Find where the given text appears and provide that cell's center as [X, Y] coordinate. 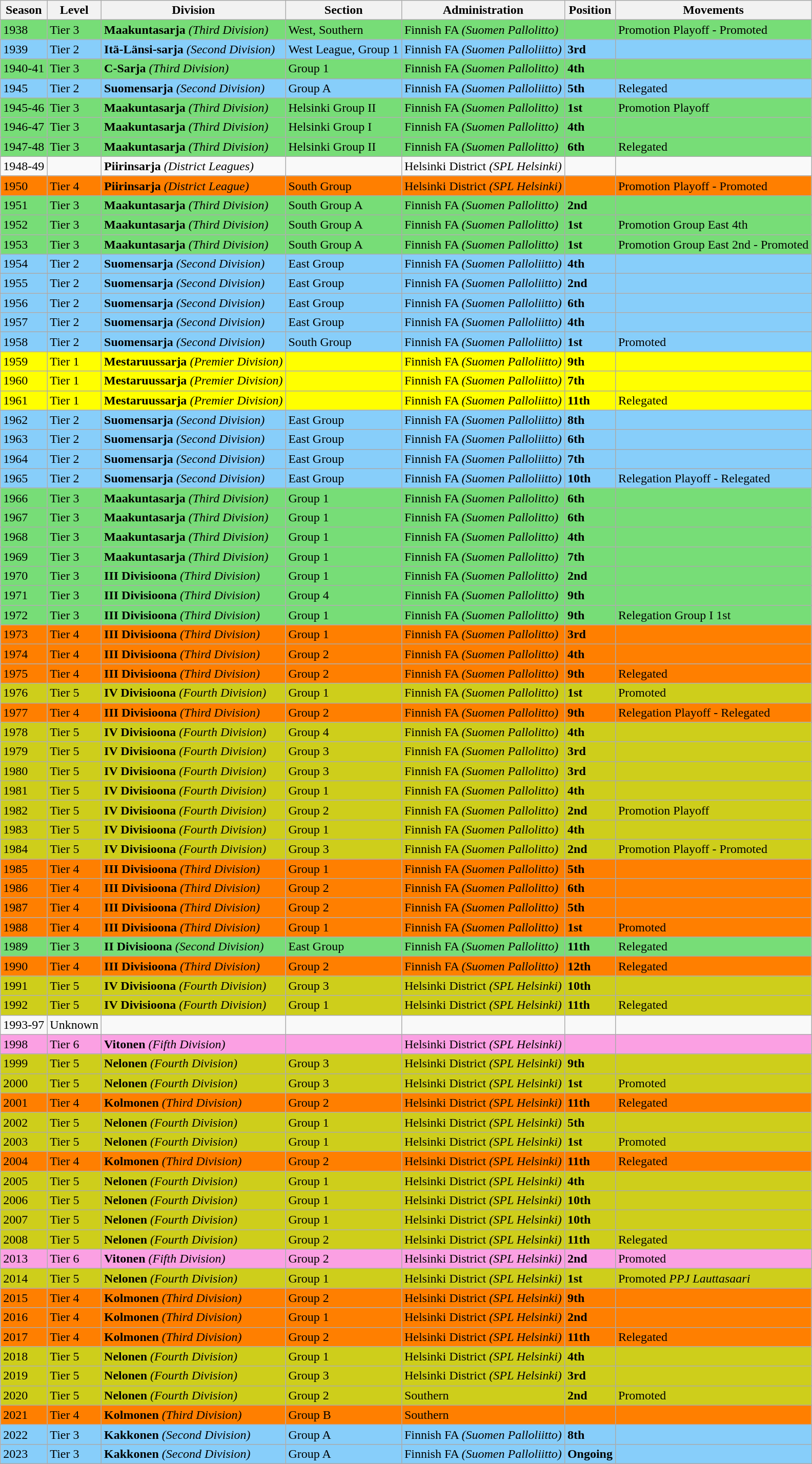
1977 [24, 713]
1972 [24, 615]
1999 [24, 1064]
1962 [24, 420]
2001 [24, 1103]
1945-46 [24, 108]
1976 [24, 693]
1971 [24, 596]
Unknown [74, 1025]
Level [74, 10]
1948-49 [24, 166]
1938 [24, 30]
2013 [24, 1259]
1970 [24, 576]
Ongoing [590, 1454]
1960 [24, 381]
2008 [24, 1239]
12th [590, 966]
1974 [24, 654]
1982 [24, 810]
Group B [343, 1415]
Helsinki Group I [343, 127]
1988 [24, 927]
1955 [24, 283]
Relegation Group I 1st [713, 615]
1965 [24, 478]
1983 [24, 829]
Administration [483, 10]
1963 [24, 439]
1954 [24, 264]
1947-48 [24, 147]
1975 [24, 674]
2007 [24, 1220]
Piirinsarja (District League) [194, 186]
2019 [24, 1376]
2018 [24, 1356]
1969 [24, 556]
2020 [24, 1395]
1968 [24, 537]
II Divisioona (Second Division) [194, 947]
1967 [24, 517]
1957 [24, 322]
1991 [24, 986]
Division [194, 10]
1956 [24, 303]
Promotion Group East 4th [713, 225]
2003 [24, 1142]
1986 [24, 888]
2015 [24, 1298]
1964 [24, 459]
1959 [24, 361]
1940-41 [24, 69]
2000 [24, 1083]
Section [343, 10]
Movements [713, 10]
1987 [24, 908]
1979 [24, 751]
2017 [24, 1337]
1981 [24, 790]
Season [24, 10]
1953 [24, 245]
Promotion Group East 2nd - Promoted [713, 245]
1985 [24, 869]
1990 [24, 966]
1951 [24, 205]
1952 [24, 225]
1989 [24, 947]
Itä-Länsi-sarja (Second Division) [194, 49]
1980 [24, 771]
2006 [24, 1201]
1992 [24, 1005]
2005 [24, 1181]
2022 [24, 1434]
2023 [24, 1454]
Promoted PPJ Lauttasaari [713, 1278]
1961 [24, 400]
Piirinsarja (District Leagues) [194, 166]
1984 [24, 849]
1973 [24, 635]
1958 [24, 342]
2016 [24, 1317]
1993-97 [24, 1025]
West League, Group 1 [343, 49]
West, Southern [343, 30]
1998 [24, 1044]
2014 [24, 1278]
1966 [24, 498]
1945 [24, 88]
C-Sarja (Third Division) [194, 69]
2021 [24, 1415]
1939 [24, 49]
2002 [24, 1122]
1946-47 [24, 127]
1978 [24, 732]
2004 [24, 1161]
1950 [24, 186]
Position [590, 10]
